Provide the (x, y) coordinate of the cell's center where the given text is located.  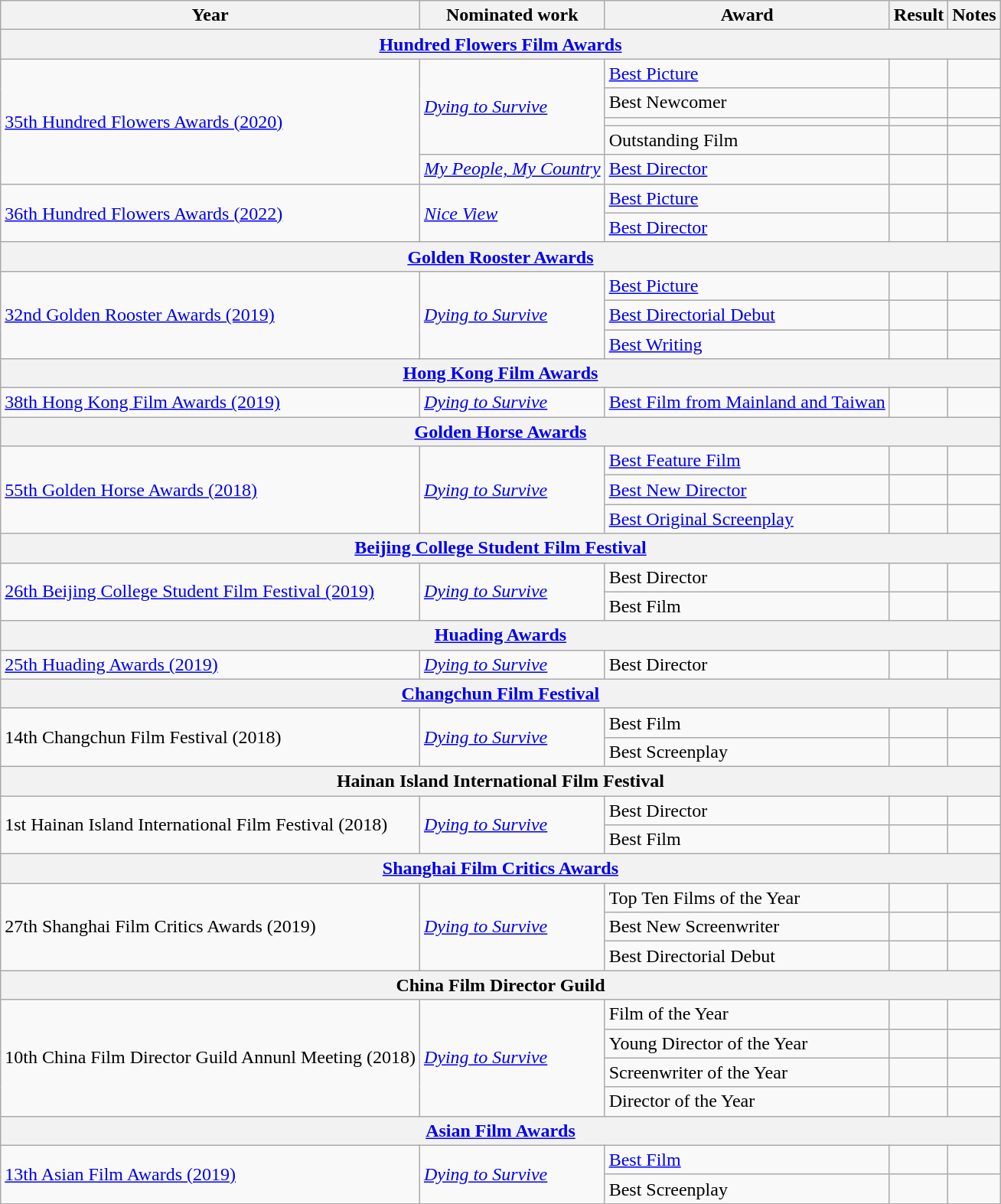
1st Hainan Island International Film Festival (2018) (210, 825)
13th Asian Film Awards (2019) (210, 1174)
14th Changchun Film Festival (2018) (210, 737)
Notes (974, 15)
Shanghai Film Critics Awards (500, 869)
Director of the Year (747, 1101)
Best Feature Film (747, 461)
27th Shanghai Film Critics Awards (2019) (210, 927)
36th Hundred Flowers Awards (2022) (210, 213)
China Film Director Guild (500, 985)
25th Huading Awards (2019) (210, 664)
Young Director of the Year (747, 1043)
55th Golden Horse Awards (2018) (210, 490)
Hong Kong Film Awards (500, 374)
Golden Horse Awards (500, 432)
26th Beijing College Student Film Festival (2019) (210, 592)
Best Film from Mainland and Taiwan (747, 403)
Best New Director (747, 490)
Golden Rooster Awards (500, 256)
Best Writing (747, 344)
Outstanding Film (747, 140)
Top Ten Films of the Year (747, 898)
Screenwriter of the Year (747, 1072)
32nd Golden Rooster Awards (2019) (210, 315)
Best Newcomer (747, 103)
Result (918, 15)
Hundred Flowers Film Awards (500, 44)
Nominated work (512, 15)
10th China Film Director Guild Annunl Meeting (2018) (210, 1058)
Best Original Screenplay (747, 519)
Year (210, 15)
Award (747, 15)
38th Hong Kong Film Awards (2019) (210, 403)
My People, My Country (512, 169)
Huading Awards (500, 635)
35th Hundred Flowers Awards (2020) (210, 121)
Changchun Film Festival (500, 693)
Best New Screenwriter (747, 927)
Beijing College Student Film Festival (500, 548)
Asian Film Awards (500, 1131)
Film of the Year (747, 1014)
Hainan Island International Film Festival (500, 781)
Nice View (512, 213)
